Return [x, y] of the center of cell containing provided text 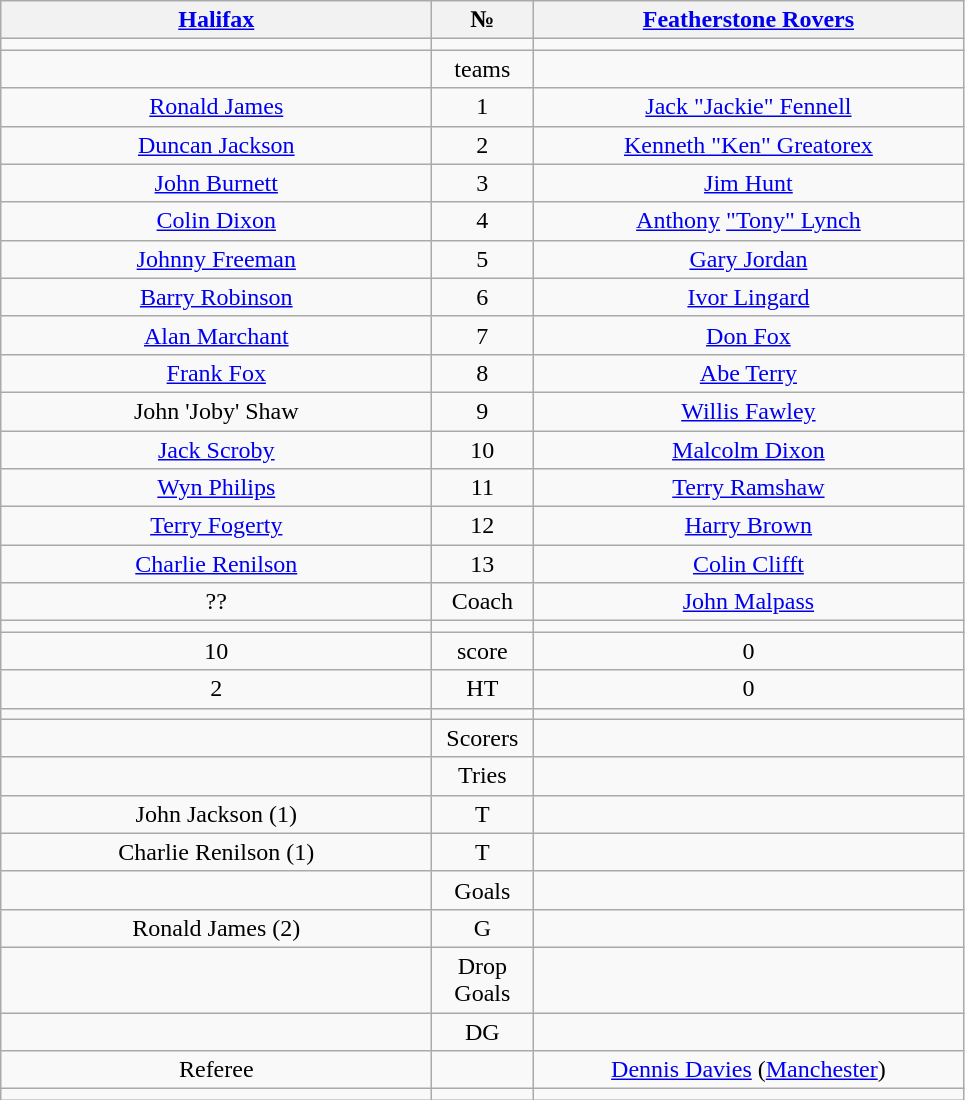
John Malpass [748, 602]
Drop Goals [482, 980]
Jack Scroby [216, 449]
Johnny Freeman [216, 259]
?? [216, 602]
Ivor Lingard [748, 297]
Don Fox [748, 335]
Wyn Philips [216, 488]
Jim Hunt [748, 183]
John Jackson (1) [216, 814]
Scorers [482, 738]
Goals [482, 890]
Harry Brown [748, 526]
Kenneth "Ken" Greatorex [748, 145]
Coach [482, 602]
Charlie Renilson (1) [216, 852]
13 [482, 564]
Duncan Jackson [216, 145]
Gary Jordan [748, 259]
score [482, 651]
Terry Fogerty [216, 526]
Terry Ramshaw [748, 488]
Jack "Jackie" Fennell [748, 107]
№ [482, 20]
Colin Clifft [748, 564]
Frank Fox [216, 373]
12 [482, 526]
DG [482, 1031]
G [482, 928]
11 [482, 488]
teams [482, 69]
Tries [482, 776]
Abe Terry [748, 373]
Malcolm Dixon [748, 449]
Willis Fawley [748, 411]
HT [482, 689]
Dennis Davies (Manchester) [748, 1070]
John 'Joby' Shaw [216, 411]
Charlie Renilson [216, 564]
Ronald James (2) [216, 928]
6 [482, 297]
9 [482, 411]
4 [482, 221]
John Burnett [216, 183]
Featherstone Rovers [748, 20]
5 [482, 259]
Ronald James [216, 107]
7 [482, 335]
1 [482, 107]
8 [482, 373]
Anthony "Tony" Lynch [748, 221]
Referee [216, 1070]
3 [482, 183]
Barry Robinson [216, 297]
Alan Marchant [216, 335]
Colin Dixon [216, 221]
Halifax [216, 20]
